Return the [X, Y] coordinate for the center point of the cell that contains the specified text.  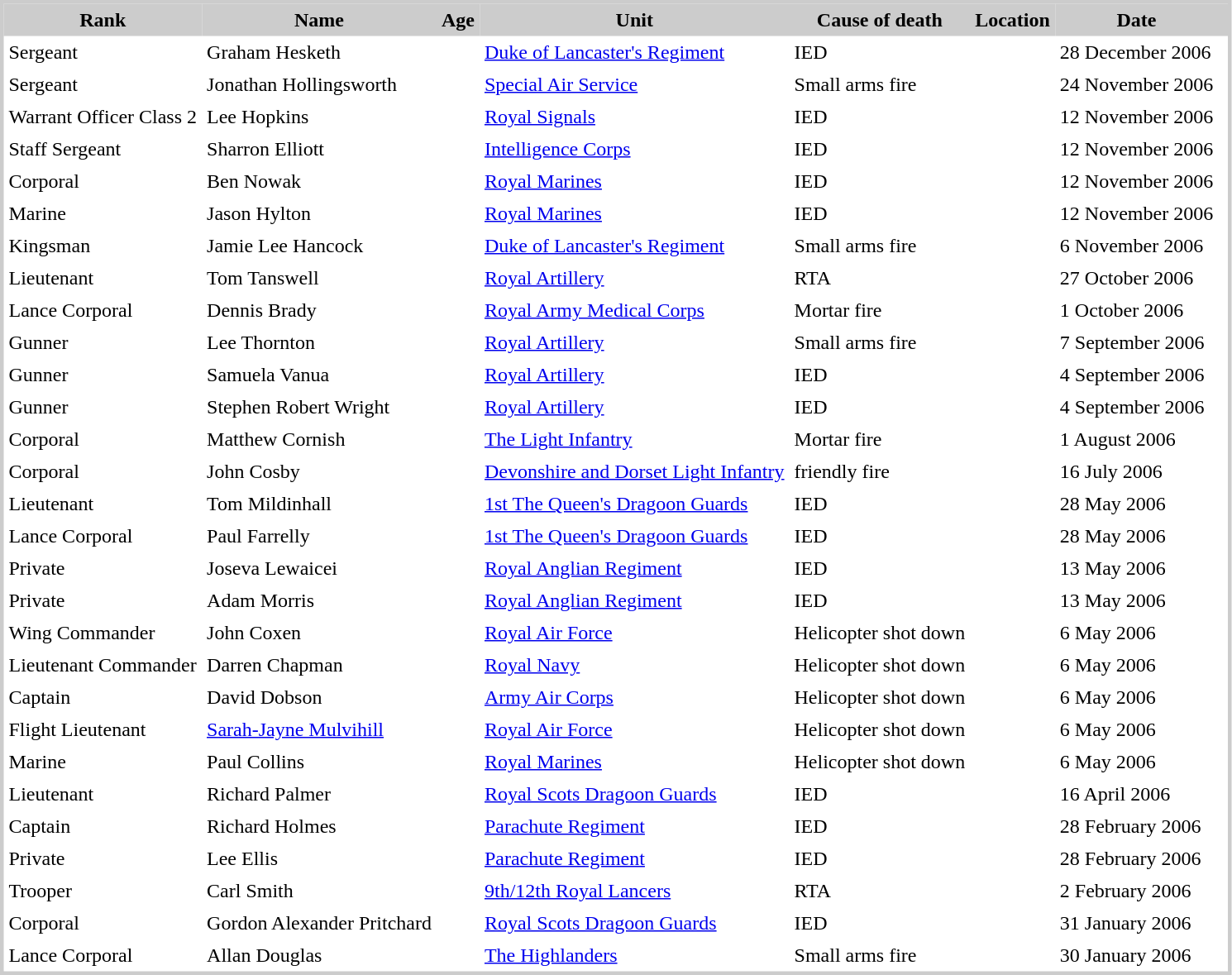
The Highlanders [635, 956]
Paul Farrelly [319, 536]
Royal Signals [635, 117]
Staff Sergeant [103, 149]
Age [458, 20]
Carl Smith [319, 891]
Royal Army Medical Corps [635, 311]
Graham Hesketh [319, 53]
Cause of death [880, 20]
2 February 2006 [1136, 891]
Lee Hopkins [319, 117]
Sarah-Jayne Mulvihill [319, 729]
Wing Commander [103, 633]
Sharron Elliott [319, 149]
Lee Thornton [319, 342]
16 April 2006 [1136, 794]
Location [1012, 20]
David Dobson [319, 698]
6 November 2006 [1136, 246]
Jason Hylton [319, 213]
30 January 2006 [1136, 956]
Tom Tanswell [319, 278]
Rank [103, 20]
The Light Infantry [635, 440]
9th/12th Royal Lancers [635, 891]
1 October 2006 [1136, 311]
Kingsman [103, 246]
Dennis Brady [319, 311]
Royal Navy [635, 665]
31 January 2006 [1136, 923]
Name [319, 20]
Stephen Robert Wright [319, 407]
Allan Douglas [319, 956]
Ben Nowak [319, 182]
16 July 2006 [1136, 471]
Richard Palmer [319, 794]
Unit [635, 20]
Special Air Service [635, 84]
Darren Chapman [319, 665]
7 September 2006 [1136, 342]
Devonshire and Dorset Light Infantry [635, 471]
Samuela Vanua [319, 375]
Army Air Corps [635, 698]
Adam Morris [319, 600]
Joseva Lewaicei [319, 569]
Trooper [103, 891]
27 October 2006 [1136, 278]
Jamie Lee Hancock [319, 246]
Paul Collins [319, 762]
24 November 2006 [1136, 84]
Lieutenant Commander [103, 665]
Matthew Cornish [319, 440]
Richard Holmes [319, 827]
28 December 2006 [1136, 53]
Tom Mildinhall [319, 504]
friendly fire [880, 471]
Date [1136, 20]
John Coxen [319, 633]
Jonathan Hollingsworth [319, 84]
Flight Lieutenant [103, 729]
Intelligence Corps [635, 149]
John Cosby [319, 471]
1 August 2006 [1136, 440]
Lee Ellis [319, 858]
Gordon Alexander Pritchard [319, 923]
Warrant Officer Class 2 [103, 117]
